Locate the cell with the specified text and output its (x, y) center coordinate. 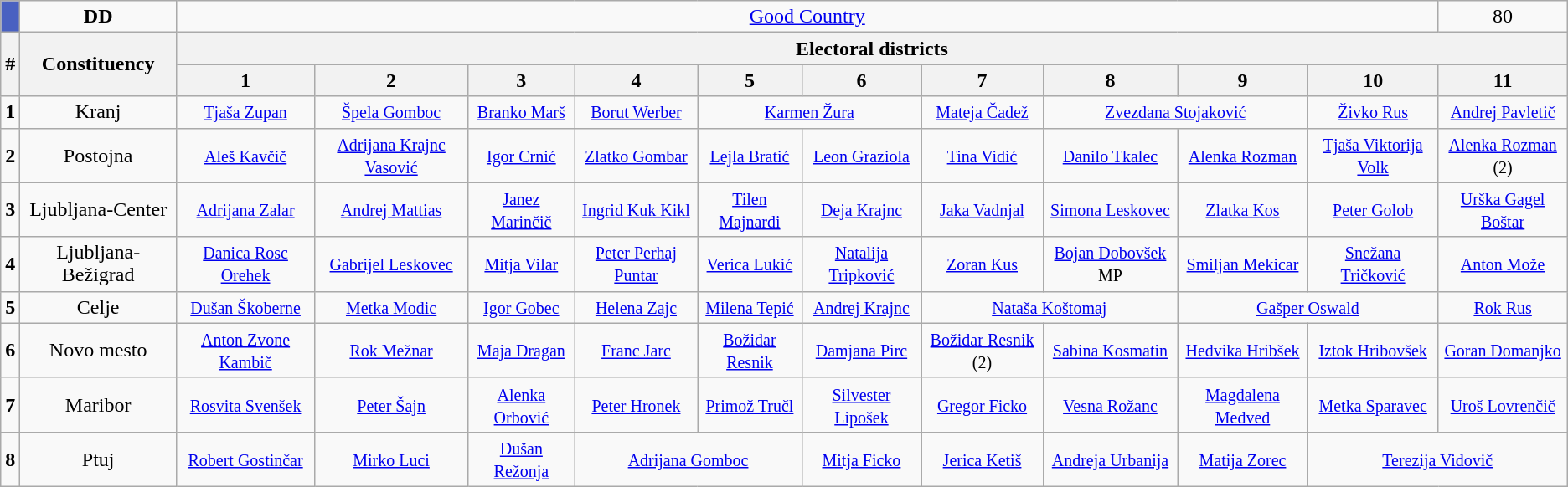
9 (1243, 80)
10 (1373, 80)
Hedvika Hribšek (1243, 350)
Maribor (99, 405)
Dušan Škoberne (246, 307)
Robert Gostinčar (246, 459)
Ptuj (99, 459)
Helena Zajc (637, 307)
Živko Rus (1373, 112)
Peter Hronek (637, 405)
Tina Vidić (982, 156)
Ljubljana-Bežigrad (99, 264)
Metka Sparavec (1373, 405)
Metka Modic (392, 307)
Electoral districts (873, 49)
Zlatko Gombar (637, 156)
Adrijana Krajnc Vasović (392, 156)
DD (99, 17)
Gašper Oswald (1308, 307)
Dušan Režonja (522, 459)
Terezija Vidovič (1437, 459)
Celje (99, 307)
Smiljan Mekicar (1243, 264)
Špela Gomboc (392, 112)
Postojna (99, 156)
Natalija Tripković (861, 264)
Ingrid Kuk Kikl (637, 209)
Ljubljana-Center (99, 209)
Magdalena Medved (1243, 405)
Andrej Pavletič (1503, 112)
Good Country (807, 17)
Lejla Bratić (750, 156)
Borut Werber (637, 112)
Alenka Rozman (1243, 156)
Mitja Vilar (522, 264)
Rok Mežnar (392, 350)
Rok Rus (1503, 307)
Milena Tepić (750, 307)
Jaka Vadnjal (982, 209)
Karmen Žura (809, 112)
Deja Krajnc (861, 209)
Božidar Resnik (750, 350)
Matija Zorec (1243, 459)
Leon Graziola (861, 156)
Zlatka Kos (1243, 209)
Adrijana Zalar (246, 209)
Igor Gobec (522, 307)
Peter Perhaj Puntar (637, 264)
Branko Marš (522, 112)
Primož Tručl (750, 405)
Danilo Tkalec (1111, 156)
Jerica Ketiš (982, 459)
Rosvita Svenšek (246, 405)
Tilen Majnardi (750, 209)
Zvezdana Stojaković (1175, 112)
Adrijana Gomboc (689, 459)
Sabina Kosmatin (1111, 350)
Janez Marinčič (522, 209)
Andrej Krajnc (861, 307)
Silvester Lipošek (861, 405)
80 (1503, 17)
Andrej Mattias (392, 209)
Uroš Lovrenčič (1503, 405)
Mirko Luci (392, 459)
Božidar Resnik (2) (982, 350)
Alenka Orbović (522, 405)
Verica Lukić (750, 264)
Anton Zvone Kambič (246, 350)
Tjaša Viktorija Volk (1373, 156)
Maja Dragan (522, 350)
Goran Domanjko (1503, 350)
Damjana Pirc (861, 350)
11 (1503, 80)
Bojan Dobovšek MP (1111, 264)
Alenka Rozman (2) (1503, 156)
Anton Može (1503, 264)
Franc Jarc (637, 350)
Danica Rosc Orehek (246, 264)
Andreja Urbanija (1111, 459)
Peter Šajn (392, 405)
Kranj (99, 112)
Nataša Koštomaj (1050, 307)
Simona Leskovec (1111, 209)
Igor Crnić (522, 156)
Snežana Tričković (1373, 264)
Peter Golob (1373, 209)
Urška Gagel Boštar (1503, 209)
Aleš Kavčič (246, 156)
Gabrijel Leskovec (392, 264)
Tjaša Zupan (246, 112)
Vesna Rožanc (1111, 405)
Zoran Kus (982, 264)
# (10, 64)
Iztok Hribovšek (1373, 350)
Constituency (99, 64)
Novo mesto (99, 350)
Gregor Ficko (982, 405)
Mateja Čadež (982, 112)
Mitja Ficko (861, 459)
